For the text-containing cell, return its midpoint in (x, y) coordinate format. 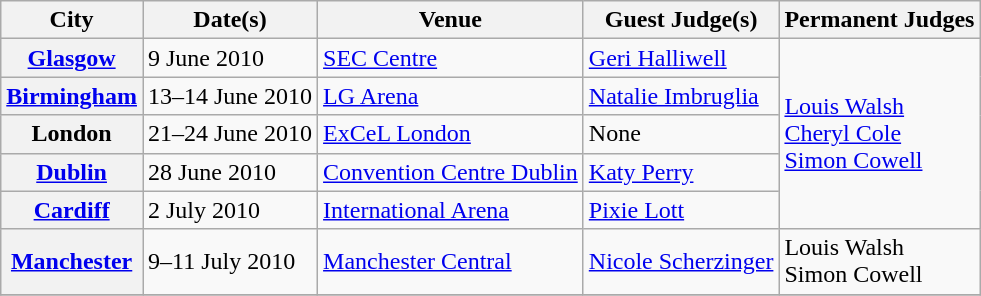
Birmingham (72, 96)
City (72, 20)
Manchester (72, 262)
None (681, 134)
Cardiff (72, 210)
Manchester Central (451, 262)
9 June 2010 (230, 58)
ExCeL London (451, 134)
Glasgow (72, 58)
28 June 2010 (230, 172)
Nicole Scherzinger (681, 262)
13–14 June 2010 (230, 96)
Date(s) (230, 20)
Venue (451, 20)
SEC Centre (451, 58)
21–24 June 2010 (230, 134)
Permanent Judges (880, 20)
Dublin (72, 172)
International Arena (451, 210)
Natalie Imbruglia (681, 96)
2 July 2010 (230, 210)
Convention Centre Dublin (451, 172)
Louis WalshSimon Cowell (880, 262)
Pixie Lott (681, 210)
LG Arena (451, 96)
9–11 July 2010 (230, 262)
Guest Judge(s) (681, 20)
Geri Halliwell (681, 58)
Katy Perry (681, 172)
London (72, 134)
Louis WalshCheryl ColeSimon Cowell (880, 134)
